Detect which cell encompasses the target text, then output its [x, y] center coordinate. 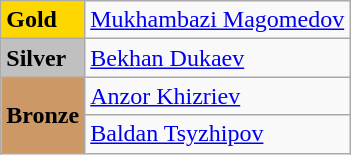
Anzor Khizriev [218, 96]
Bronze [43, 115]
Bekhan Dukaev [218, 58]
Baldan Tsyzhipov [218, 134]
Gold [43, 20]
Silver [43, 58]
Mukhambazi Magomedov [218, 20]
